Output the [X, Y] coordinate of the center of the cell containing the given text.  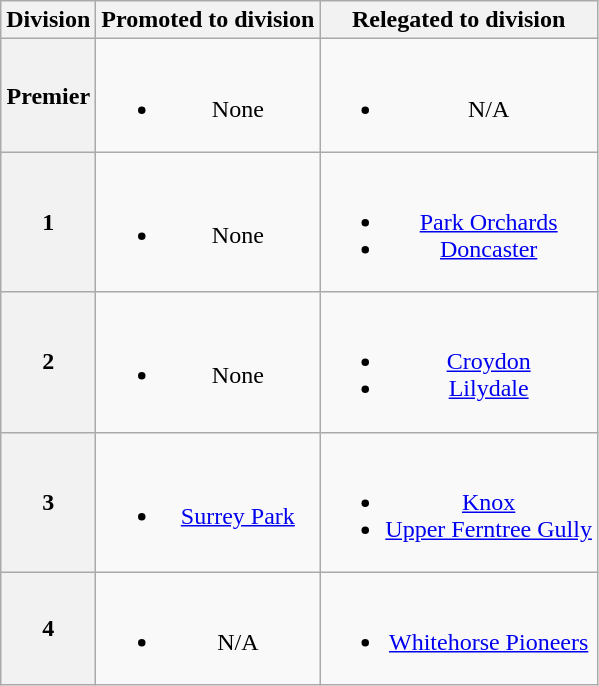
Promoted to division [208, 20]
Surrey Park [208, 502]
3 [48, 502]
Division [48, 20]
4 [48, 628]
Park OrchardsDoncaster [459, 222]
Relegated to division [459, 20]
Premier [48, 96]
KnoxUpper Ferntree Gully [459, 502]
Whitehorse Pioneers [459, 628]
CroydonLilydale [459, 362]
1 [48, 222]
2 [48, 362]
